Determine the [x, y] coordinate at the center of the cell enclosing the given text.  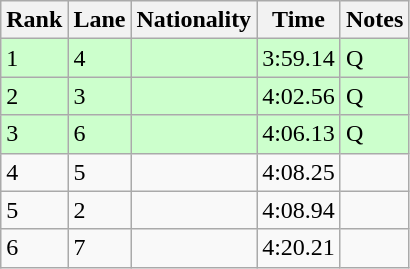
Nationality [194, 20]
7 [100, 248]
1 [34, 58]
4:20.21 [299, 248]
Notes [374, 20]
4:08.25 [299, 172]
4:02.56 [299, 96]
3:59.14 [299, 58]
Rank [34, 20]
4:06.13 [299, 134]
4:08.94 [299, 210]
Lane [100, 20]
Time [299, 20]
